Provide the [x, y] coordinate of the cell's center where the given text is located.  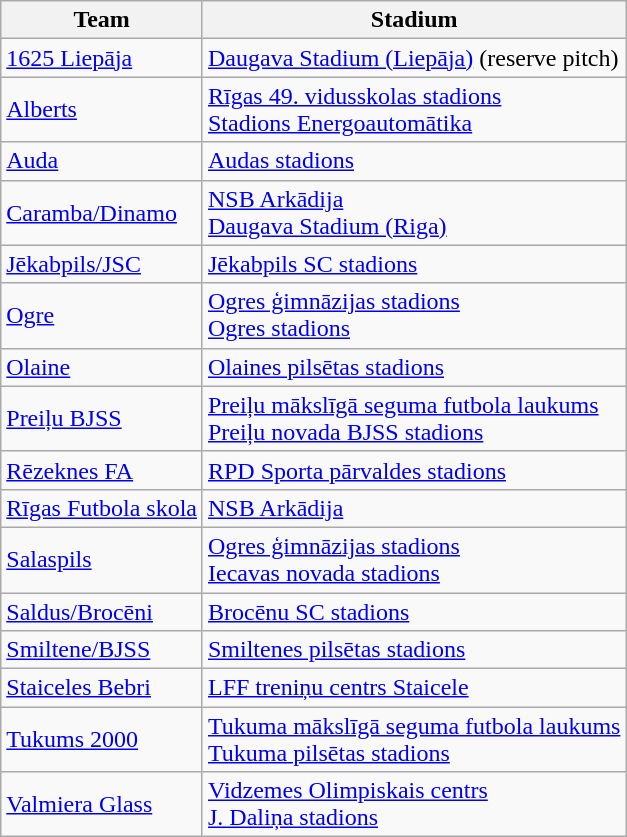
Stadium [414, 20]
Rīgas 49. vidusskolas stadionsStadions Energoautomātika [414, 110]
Caramba/Dinamo [102, 212]
Olaines pilsētas stadions [414, 367]
Preiļu mākslīgā seguma futbola laukumsPreiļu novada BJSS stadions [414, 418]
Ogres ģimnāzijas stadionsIecavas novada stadions [414, 560]
Tukuma mākslīgā seguma futbola laukumsTukuma pilsētas stadions [414, 740]
Audas stadions [414, 161]
Valmiera Glass [102, 804]
Rīgas Futbola skola [102, 508]
Smiltene/BJSS [102, 650]
Ogres ģimnāzijas stadionsOgres stadions [414, 316]
Jēkabpils/JSC [102, 264]
Alberts [102, 110]
LFF treniņu centrs Staicele [414, 688]
Smiltenes pilsētas stadions [414, 650]
Daugava Stadium (Liepāja) (reserve pitch) [414, 58]
NSB Arkādija [414, 508]
Staiceles Bebri [102, 688]
1625 Liepāja [102, 58]
Auda [102, 161]
Salaspils [102, 560]
NSB ArkādijaDaugava Stadium (Riga) [414, 212]
Jēkabpils SC stadions [414, 264]
RPD Sporta pārvaldes stadions [414, 470]
Tukums 2000 [102, 740]
Saldus/Brocēni [102, 611]
Brocēnu SC stadions [414, 611]
Rēzeknes FA [102, 470]
Olaine [102, 367]
Ogre [102, 316]
Preiļu BJSS [102, 418]
Team [102, 20]
Vidzemes Olimpiskais centrsJ. Daliņa stadions [414, 804]
